Output the (X, Y) coordinate of the center of the cell containing the given text.  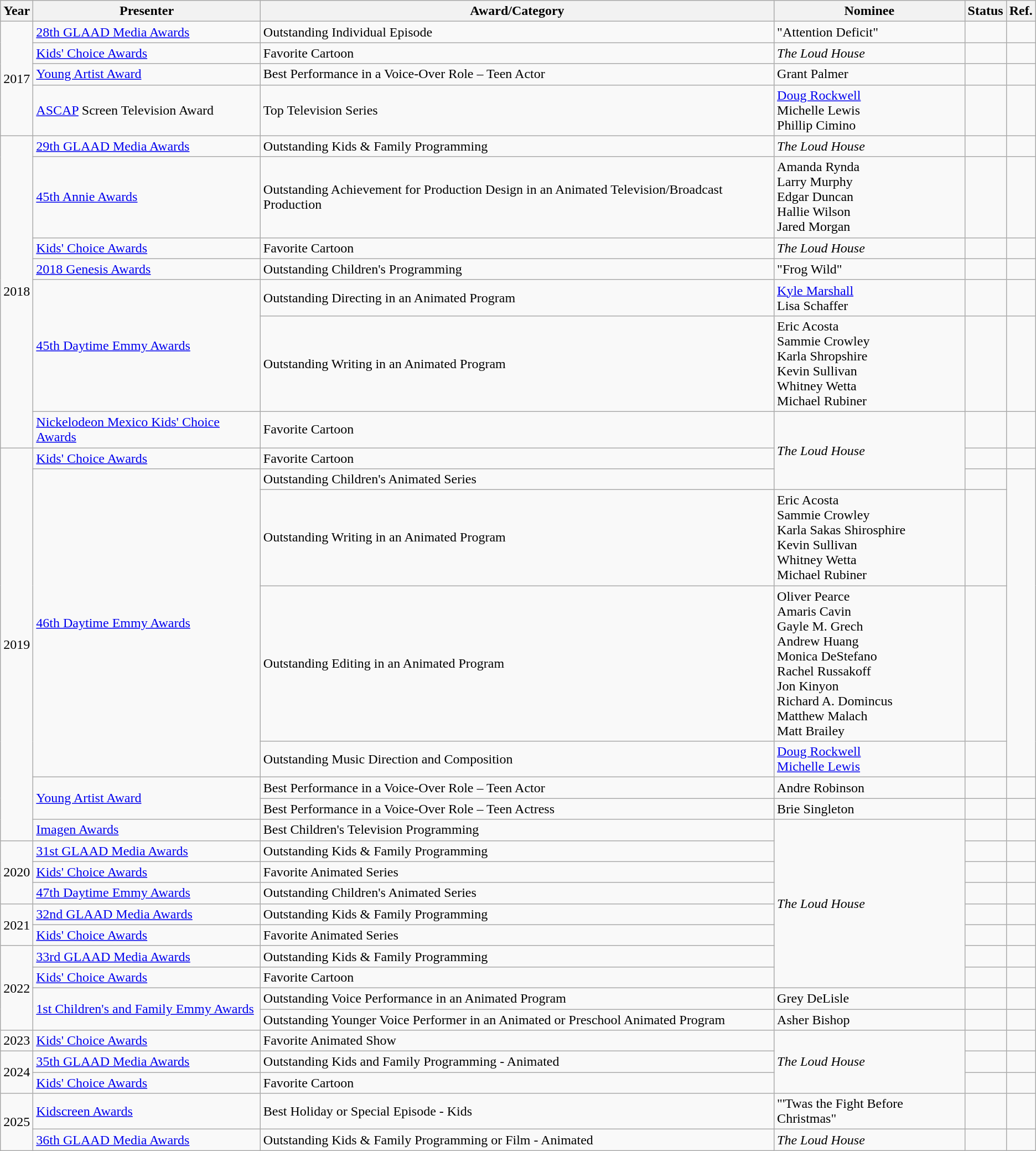
45th Daytime Emmy Awards (147, 345)
Grant Palmer (869, 74)
28th GLAAD Media Awards (147, 32)
Outstanding Younger Voice Performer in an Animated or Preschool Animated Program (517, 1019)
45th Annie Awards (147, 197)
2022 (17, 988)
Outstanding Editing in an Animated Program (517, 663)
29th GLAAD Media Awards (147, 146)
2018 (17, 291)
Outstanding Kids & Family Programming or Film - Animated (517, 1140)
Kyle MarshallLisa Schaffer (869, 298)
2020 (17, 872)
Eric AcostaSammie CrowleyKarla ShropshireKevin SullivanWhitney WettaMichael Rubiner (869, 363)
2019 (17, 644)
2023 (17, 1041)
2018 Genesis Awards (147, 269)
2025 (17, 1122)
Year (17, 11)
33rd GLAAD Media Awards (147, 956)
Oliver PearceAmaris CavinGayle M. GrechAndrew HuangMonica DeStefanoRachel RussakoffJon KinyonRichard A. DomincusMatthew MalachMatt Brailey (869, 663)
31st GLAAD Media Awards (147, 851)
Asher Bishop (869, 1019)
Kidscreen Awards (147, 1112)
36th GLAAD Media Awards (147, 1140)
46th Daytime Emmy Awards (147, 623)
Best Children's Television Programming (517, 830)
Outstanding Directing in an Animated Program (517, 298)
Doug RockwellMichelle LewisPhillip Cimino (869, 110)
Andre Robinson (869, 788)
ASCAP Screen Television Award (147, 110)
47th Daytime Emmy Awards (147, 893)
Nickelodeon Mexico Kids' Choice Awards (147, 430)
Award/Category (517, 11)
Outstanding Children's Programming (517, 269)
Outstanding Music Direction and Composition (517, 760)
Outstanding Kids and Family Programming - Animated (517, 1062)
Outstanding Achievement for Production Design in an Animated Television/Broadcast Production (517, 197)
"Frog Wild" (869, 269)
Amanda RyndaLarry MurphyEdgar DuncanHallie WilsonJared Morgan (869, 197)
2021 (17, 925)
Status (985, 11)
Favorite Animated Show (517, 1041)
2017 (17, 79)
Brie Singleton (869, 809)
Outstanding Individual Episode (517, 32)
Imagen Awards (147, 830)
Outstanding Voice Performance in an Animated Program (517, 998)
Doug RockwellMichelle Lewis (869, 760)
Eric AcostaSammie CrowleyKarla Sakas ShirosphireKevin SullivanWhitney WettaMichael Rubiner (869, 538)
Top Television Series (517, 110)
Best Holiday or Special Episode - Kids (517, 1112)
Presenter (147, 11)
"Attention Deficit" (869, 32)
1st Children's and Family Emmy Awards (147, 1009)
Grey DeLisle (869, 998)
32nd GLAAD Media Awards (147, 914)
Best Performance in a Voice-Over Role – Teen Actress (517, 809)
"'Twas the Fight Before Christmas" (869, 1112)
35th GLAAD Media Awards (147, 1062)
2024 (17, 1072)
Ref. (1021, 11)
Nominee (869, 11)
